Provide the (x, y) coordinate of the cell's center where the given text is located.  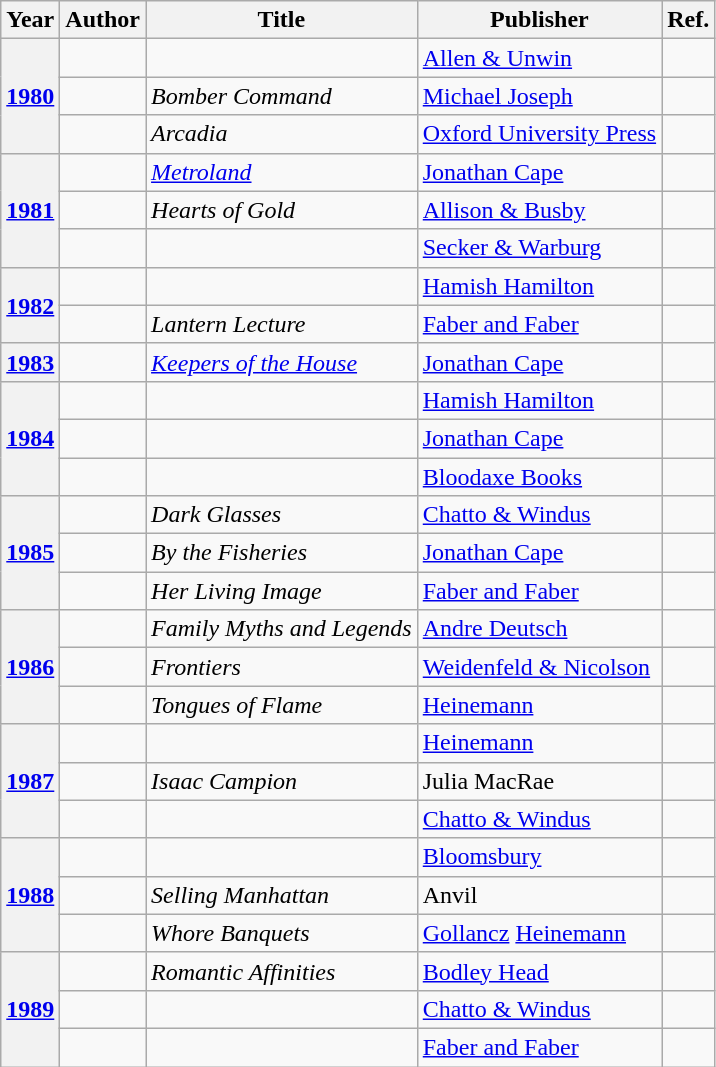
Whore Banquets (282, 933)
1986 (30, 667)
Arcadia (282, 134)
1983 (30, 362)
Her Living Image (282, 591)
Bloomsbury (539, 857)
Author (103, 20)
Secker & Warburg (539, 248)
Metroland (282, 172)
By the Fisheries (282, 553)
1989 (30, 1009)
Oxford University Press (539, 134)
Allison & Busby (539, 210)
1982 (30, 305)
Frontiers (282, 667)
Weidenfeld & Nicolson (539, 667)
Andre Deutsch (539, 629)
Gollancz Heinemann (539, 933)
1987 (30, 781)
1981 (30, 210)
Romantic Affinities (282, 971)
Lantern Lecture (282, 324)
Bodley Head (539, 971)
Michael Joseph (539, 96)
Family Myths and Legends (282, 629)
Keepers of the House (282, 362)
Title (282, 20)
1984 (30, 438)
Dark Glasses (282, 515)
1980 (30, 96)
1985 (30, 553)
Bomber Command (282, 96)
Allen & Unwin (539, 58)
Year (30, 20)
Tongues of Flame (282, 705)
Isaac Campion (282, 781)
Bloodaxe Books (539, 477)
Hearts of Gold (282, 210)
Anvil (539, 895)
Selling Manhattan (282, 895)
Ref. (688, 20)
Publisher (539, 20)
1988 (30, 895)
Julia MacRae (539, 781)
